Provide the [X, Y] coordinate of the cell's center where the given text is located.  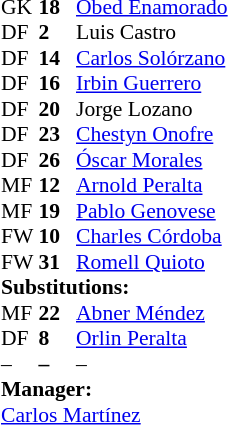
14 [57, 58]
Orlin Peralta [152, 339]
10 [57, 237]
Luis Castro [152, 33]
31 [57, 262]
Irbin Guerrero [152, 83]
Jorge Lozano [152, 109]
Abner Méndez [152, 313]
16 [57, 83]
Romell Quioto [152, 262]
Substitutions: [114, 287]
22 [57, 313]
Manager: [114, 389]
Carlos Solórzano [152, 58]
Chestyn Onofre [152, 135]
20 [57, 109]
Charles Córdoba [152, 237]
2 [57, 33]
8 [57, 339]
19 [57, 211]
26 [57, 160]
12 [57, 185]
Pablo Genovese [152, 211]
Óscar Morales [152, 160]
23 [57, 135]
Arnold Peralta [152, 185]
